Scan for the cell matching the given text and deliver its [X, Y] coordinate at center. 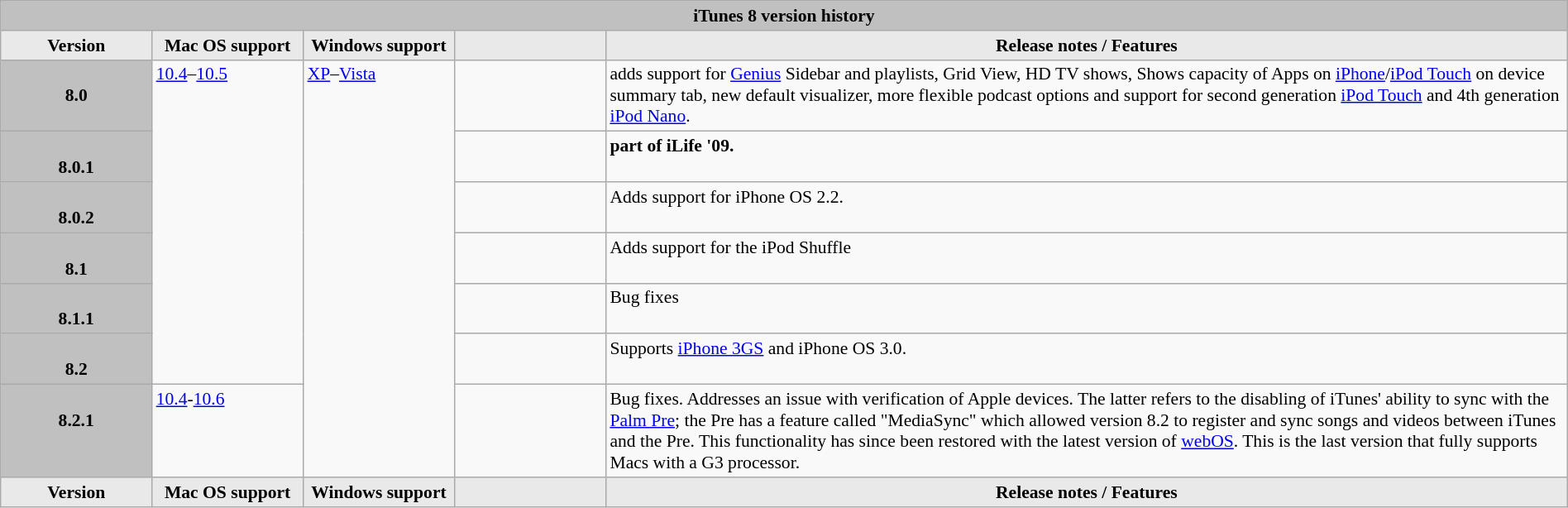
10.4-10.6 [228, 431]
8.2.1 [76, 431]
8.0.1 [76, 157]
Bug fixes [1087, 308]
8.0.2 [76, 207]
Adds support for iPhone OS 2.2. [1087, 207]
XP–Vista [379, 268]
Supports iPhone 3GS and iPhone OS 3.0. [1087, 359]
8.1.1 [76, 308]
iTunes 8 version history [784, 16]
10.4–10.5 [228, 222]
8.0 [76, 96]
Adds support for the iPod Shuffle [1087, 258]
8.2 [76, 359]
part of iLife '09. [1087, 157]
8.1 [76, 258]
